Return [x, y] of the center of cell containing provided text 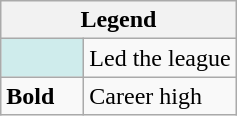
Legend [118, 20]
Career high [160, 96]
Led the league [160, 58]
Bold [42, 96]
